Capture the cell that displays the provided text and extract its (X, Y) central coordinate. 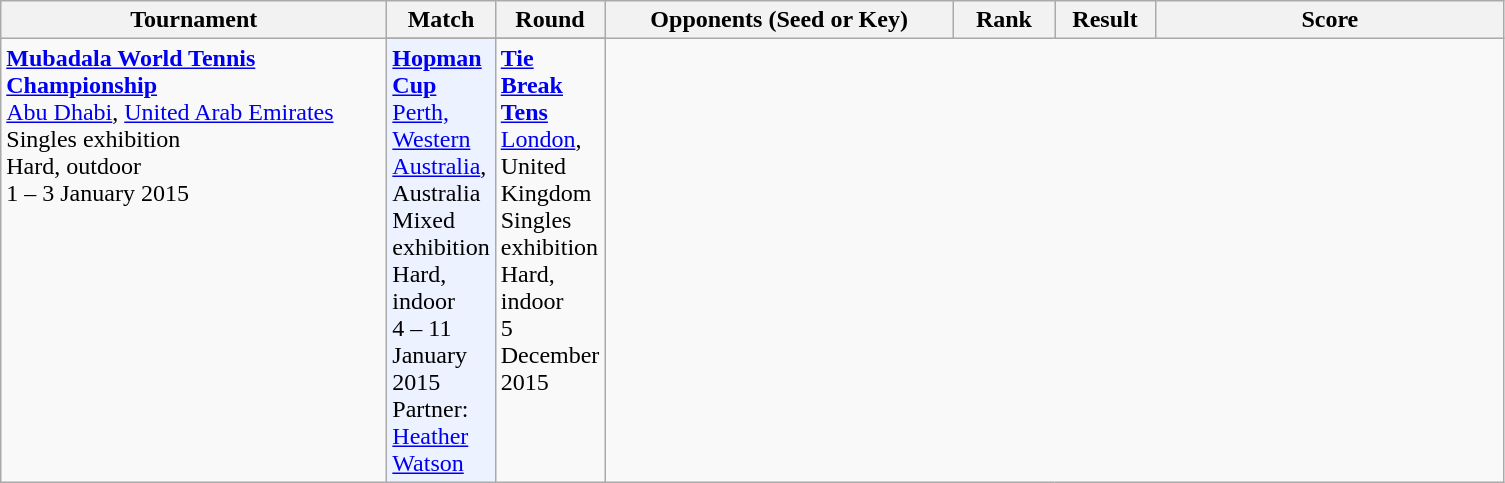
Score (1330, 20)
Hopman Cup Perth, Western Australia, AustraliaMixed exhibitionHard, indoor4 – 11 January 2015Partner: Heather Watson (441, 260)
Round (550, 20)
Match (441, 20)
Tournament (194, 20)
Mubadala World Tennis Championship Abu Dhabi, United Arab EmiratesSingles exhibitionHard, outdoor1 – 3 January 2015 (194, 260)
Opponents (Seed or Key) (780, 20)
Tie Break Tens London, United KingdomSingles exhibitionHard, indoor5 December 2015 (550, 260)
Result (1104, 20)
Rank (1004, 20)
